Search for the cell housing the specified text and yield its (X, Y) center coordinate. 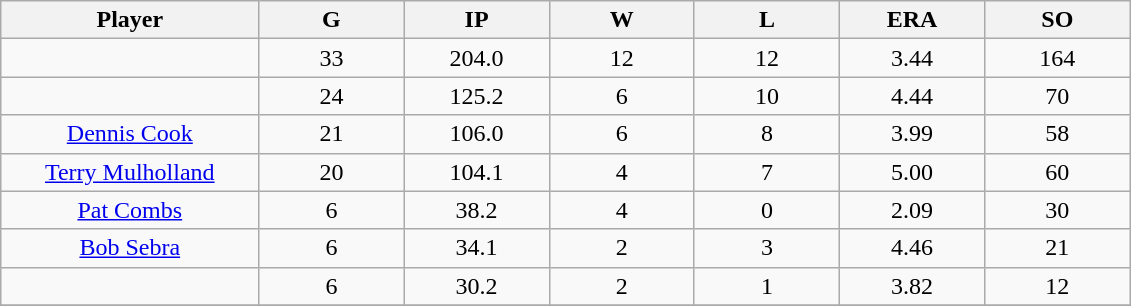
3.44 (912, 58)
3 (766, 248)
2.09 (912, 210)
Terry Mulholland (130, 172)
5.00 (912, 172)
204.0 (476, 58)
L (766, 20)
20 (332, 172)
4.46 (912, 248)
SO (1058, 20)
58 (1058, 134)
106.0 (476, 134)
7 (766, 172)
1 (766, 286)
8 (766, 134)
W (622, 20)
0 (766, 210)
IP (476, 20)
3.99 (912, 134)
33 (332, 58)
G (332, 20)
125.2 (476, 96)
Pat Combs (130, 210)
60 (1058, 172)
10 (766, 96)
3.82 (912, 286)
Dennis Cook (130, 134)
104.1 (476, 172)
164 (1058, 58)
Player (130, 20)
70 (1058, 96)
34.1 (476, 248)
30 (1058, 210)
38.2 (476, 210)
30.2 (476, 286)
ERA (912, 20)
4.44 (912, 96)
Bob Sebra (130, 248)
24 (332, 96)
